Determine the (x, y) coordinate at the center of the cell enclosing the given text.  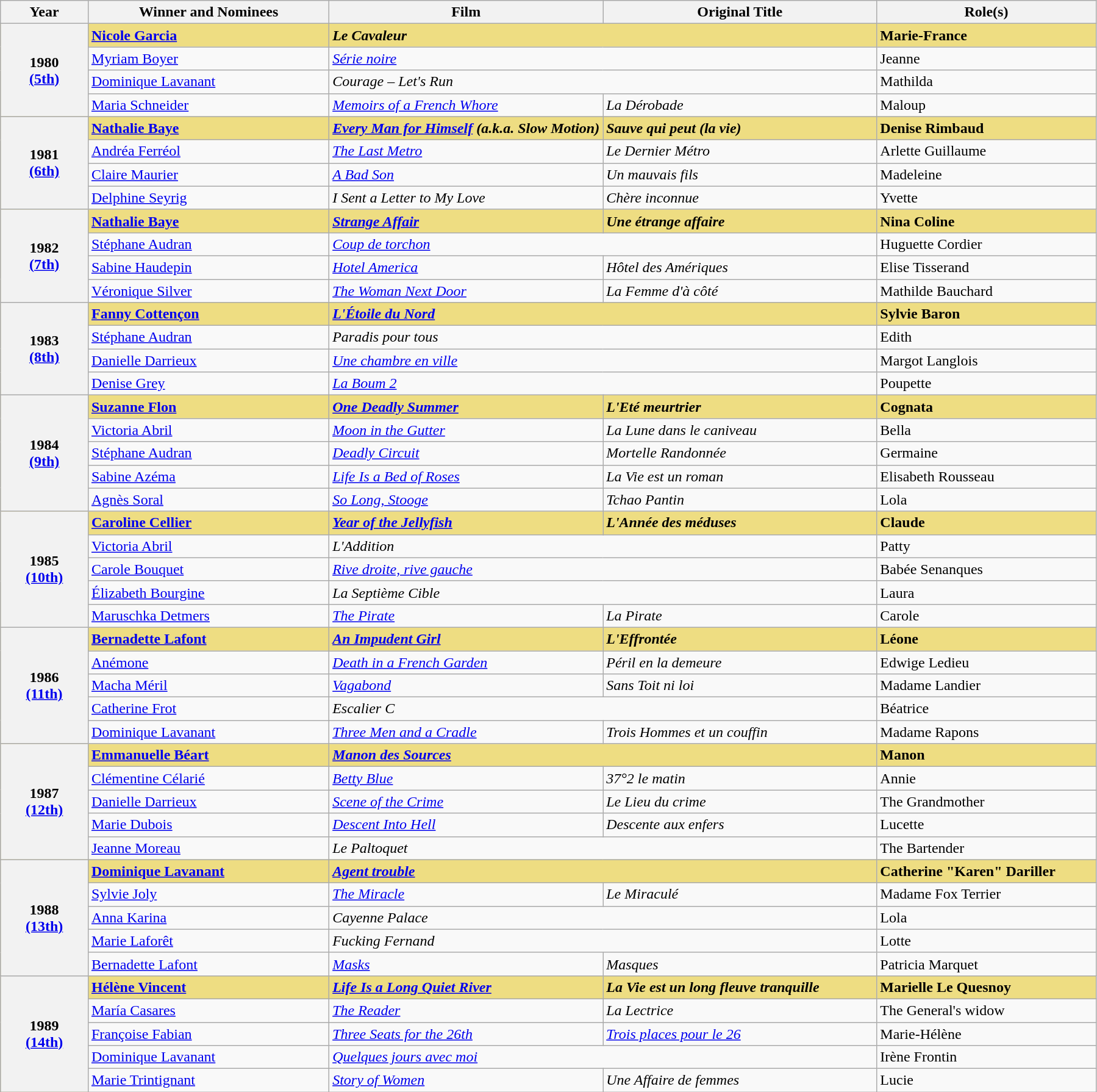
Marie Trintignant (209, 1080)
Strange Affair (466, 221)
Vagabond (466, 686)
Three Seats for the 26th (466, 1034)
Quelques jours avec moi (603, 1057)
Une étrange affaire (740, 221)
Le Dernier Métro (740, 151)
Death in a French Garden (466, 662)
Masques (740, 964)
Marielle Le Quesnoy (987, 987)
La Vie est un long fleuve tranquille (740, 987)
Véronique Silver (209, 291)
Winner and Nominees (209, 12)
Manon des Sources (603, 755)
La Boum 2 (603, 384)
1988(13th) (45, 918)
An Impudent Girl (466, 639)
Story of Women (466, 1080)
Rive droite, rive gauche (603, 569)
Patty (987, 546)
Poupette (987, 384)
Carole Bouquet (209, 569)
Anna Karina (209, 918)
Marie Dubois (209, 825)
Sylvie Joly (209, 894)
Arlette Guillaume (987, 151)
The Reader (466, 1010)
Delphine Seyrig (209, 198)
Hôtel des Amériques (740, 267)
Le Paltoquet (603, 848)
The General's widow (987, 1010)
1985(10th) (45, 569)
Three Men and a Cradle (466, 732)
The Miracle (466, 894)
L'Année des méduses (740, 523)
Germaine (987, 453)
Huguette Cordier (987, 244)
Elisabeth Rousseau (987, 476)
Fanny Cottençon (209, 314)
Moon in the Gutter (466, 430)
Madame Fox Terrier (987, 894)
1982(7th) (45, 256)
Lucie (987, 1080)
Fucking Fernand (603, 941)
Anémone (209, 662)
La Femme d'à côté (740, 291)
Clémentine Célarié (209, 778)
L'Eté meurtrier (740, 407)
Andréa Ferréol (209, 151)
Hotel America (466, 267)
La Lune dans le caniveau (740, 430)
L'Effrontée (740, 639)
Annie (987, 778)
Lucette (987, 825)
La Lectrice (740, 1010)
Sylvie Baron (987, 314)
One Deadly Summer (466, 407)
Trois Hommes et un couffin (740, 732)
The Bartender (987, 848)
Élizabeth Bourgine (209, 592)
Escalier C (603, 709)
Denise Grey (209, 384)
Life Is a Bed of Roses (466, 476)
1981(6th) (45, 163)
Cognata (987, 407)
Le Miraculé (740, 894)
Une chambre en ville (603, 361)
Carole (987, 616)
Yvette (987, 198)
Maloup (987, 105)
Sauve qui peut (la vie) (740, 128)
Catherine Frot (209, 709)
Marie-Hélène (987, 1034)
37°2 le matin (740, 778)
Memoirs of a French Whore (466, 105)
Manon (987, 755)
Irène Frontin (987, 1057)
Edith (987, 337)
A Bad Son (466, 174)
Trois places pour le 26 (740, 1034)
Margot Langlois (987, 361)
Marie-France (987, 35)
Film (466, 12)
Every Man for Himself (a.k.a. Slow Motion) (466, 128)
Bella (987, 430)
The Woman Next Door (466, 291)
La Septième Cible (603, 592)
Betty Blue (466, 778)
1989(14th) (45, 1033)
Béatrice (987, 709)
1984(9th) (45, 453)
Patricia Marquet (987, 964)
Elise Tisserand (987, 267)
Tchao Pantin (740, 500)
Cayenne Palace (603, 918)
Agent trouble (603, 871)
The Last Metro (466, 151)
Scene of the Crime (466, 802)
Péril en la demeure (740, 662)
Emmanuelle Béart (209, 755)
Claire Maurier (209, 174)
Hélène Vincent (209, 987)
Mortelle Randonnée (740, 453)
Maria Schneider (209, 105)
Paradis pour tous (603, 337)
Françoise Fabian (209, 1034)
Madeleine (987, 174)
Sans Toit ni loi (740, 686)
Babée Senanques (987, 569)
Catherine "Karen" Dariller (987, 871)
Madame Rapons (987, 732)
La Pirate (740, 616)
Sabine Azéma (209, 476)
Marie Laforêt (209, 941)
Sabine Haudepin (209, 267)
L'Étoile du Nord (603, 314)
Chère inconnue (740, 198)
Year (45, 12)
Madame Landier (987, 686)
Un mauvais fils (740, 174)
Descent Into Hell (466, 825)
Une Affaire de femmes (740, 1080)
1980(5th) (45, 70)
Edwige Ledieu (987, 662)
1987(12th) (45, 802)
Claude (987, 523)
Léone (987, 639)
L'Addition (603, 546)
1986(11th) (45, 685)
Macha Méril (209, 686)
María Casares (209, 1010)
The Grandmother (987, 802)
The Pirate (466, 616)
Life Is a Long Quiet River (466, 987)
Série noire (603, 59)
Laura (987, 592)
I Sent a Letter to My Love (466, 198)
Masks (466, 964)
Mathilda (987, 82)
Maruschka Detmers (209, 616)
Year of the Jellyfish (466, 523)
Lotte (987, 941)
Agnès Soral (209, 500)
Caroline Cellier (209, 523)
Nina Coline (987, 221)
La Dérobade (740, 105)
Denise Rimbaud (987, 128)
Mathilde Bauchard (987, 291)
Deadly Circuit (466, 453)
Coup de torchon (603, 244)
Original Title (740, 12)
Nicole Garcia (209, 35)
Jeanne Moreau (209, 848)
Jeanne (987, 59)
Myriam Boyer (209, 59)
Le Cavaleur (603, 35)
La Vie est un roman (740, 476)
So Long, Stooge (466, 500)
Suzanne Flon (209, 407)
Descente aux enfers (740, 825)
Le Lieu du crime (740, 802)
Courage – Let's Run (603, 82)
1983(8th) (45, 349)
Role(s) (987, 12)
